Return the [X, Y] coordinate for the center point of the cell that contains the specified text.  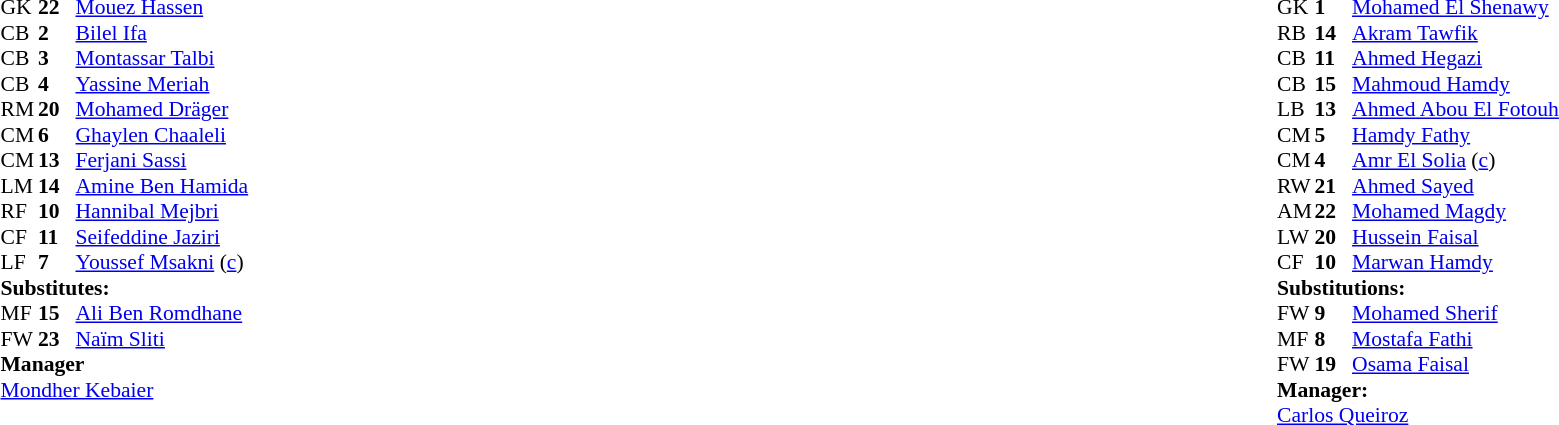
Ahmed Sayed [1456, 186]
Osama Faisal [1456, 365]
2 [57, 33]
Yassine Meriah [162, 84]
3 [57, 59]
Ahmed Hegazi [1456, 59]
Mohamed Sherif [1456, 313]
Seifeddine Jaziri [162, 237]
AM [1296, 211]
23 [57, 339]
Ahmed Abou El Fotouh [1456, 109]
Montassar Talbi [162, 59]
Amr El Solia (c) [1456, 161]
6 [57, 135]
Mahmoud Hamdy [1456, 84]
7 [57, 263]
Youssef Msakni (c) [162, 263]
Mohamed Dräger [162, 109]
Mohamed Magdy [1456, 211]
Mondher Kebaier [124, 390]
9 [1334, 313]
5 [1334, 135]
Hussein Faisal [1456, 237]
Hannibal Mejbri [162, 211]
Amine Ben Hamida [162, 186]
19 [1334, 365]
LM [19, 186]
22 [1334, 211]
Substitutes: [124, 288]
Naïm Sliti [162, 339]
RB [1296, 33]
Marwan Hamdy [1456, 263]
Manager [124, 365]
LW [1296, 237]
Manager: [1418, 390]
RM [19, 109]
RW [1296, 186]
LF [19, 263]
Ali Ben Romdhane [162, 313]
Akram Tawfik [1456, 33]
8 [1334, 339]
Ghaylen Chaaleli [162, 135]
Mostafa Fathi [1456, 339]
21 [1334, 186]
Substitutions: [1418, 288]
LB [1296, 109]
RF [19, 211]
Ferjani Sassi [162, 161]
Bilel Ifa [162, 33]
Hamdy Fathy [1456, 135]
